Search for the cell housing the specified text and yield its (X, Y) center coordinate. 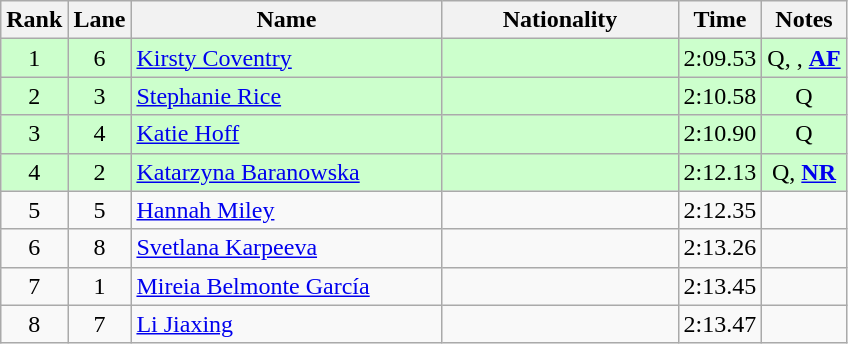
Kirsty Coventry (286, 58)
2:13.26 (720, 248)
Name (286, 20)
Rank (34, 20)
Lane (100, 20)
Notes (804, 20)
Q, NR (804, 172)
2:10.58 (720, 96)
2:09.53 (720, 58)
Q, , AF (804, 58)
2:12.13 (720, 172)
Time (720, 20)
Mireia Belmonte García (286, 286)
2:10.90 (720, 134)
2:13.45 (720, 286)
Katie Hoff (286, 134)
Hannah Miley (286, 210)
Li Jiaxing (286, 324)
2:13.47 (720, 324)
Svetlana Karpeeva (286, 248)
2:12.35 (720, 210)
Stephanie Rice (286, 96)
Katarzyna Baranowska (286, 172)
Nationality (560, 20)
